Locate the cell with the specified text and output its (x, y) center coordinate. 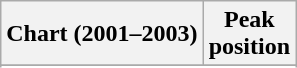
Peakposition (249, 34)
Chart (2001–2003) (102, 34)
